Detect which cell encompasses the target text, then output its [x, y] center coordinate. 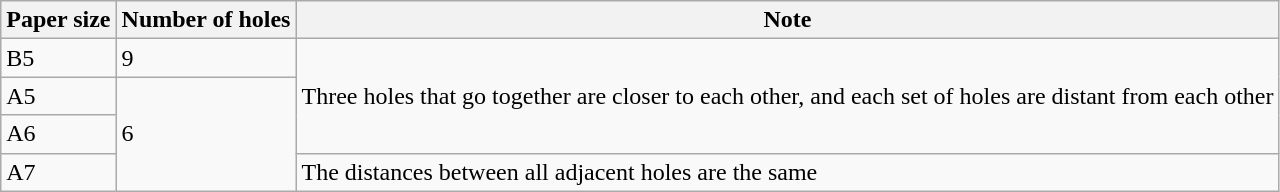
Three holes that go together are closer to each other, and each set of holes are distant from each other [788, 96]
Note [788, 20]
A7 [58, 172]
The distances between all adjacent holes are the same [788, 172]
Number of holes [206, 20]
Paper size [58, 20]
A6 [58, 134]
A5 [58, 96]
B5 [58, 58]
6 [206, 134]
9 [206, 58]
